Detect which cell encompasses the target text, then output its (X, Y) center coordinate. 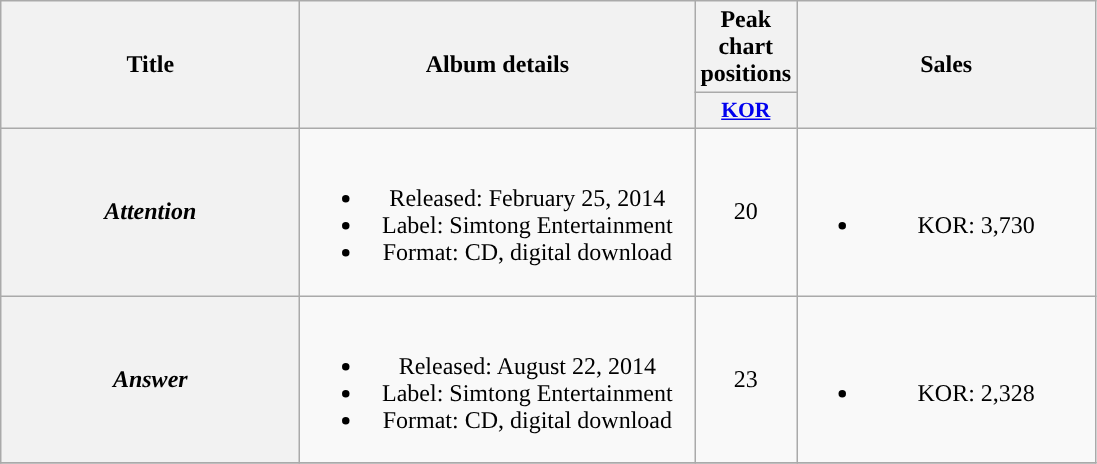
KOR: 2,328 (946, 380)
Peak chart positions (746, 47)
Attention (150, 212)
KOR (746, 111)
23 (746, 380)
Answer (150, 380)
Title (150, 65)
KOR: 3,730 (946, 212)
Sales (946, 65)
20 (746, 212)
Released: February 25, 2014Label: Simtong EntertainmentFormat: CD, digital download (498, 212)
Album details (498, 65)
Released: August 22, 2014Label: Simtong EntertainmentFormat: CD, digital download (498, 380)
